Capture the cell that displays the provided text and extract its [x, y] central coordinate. 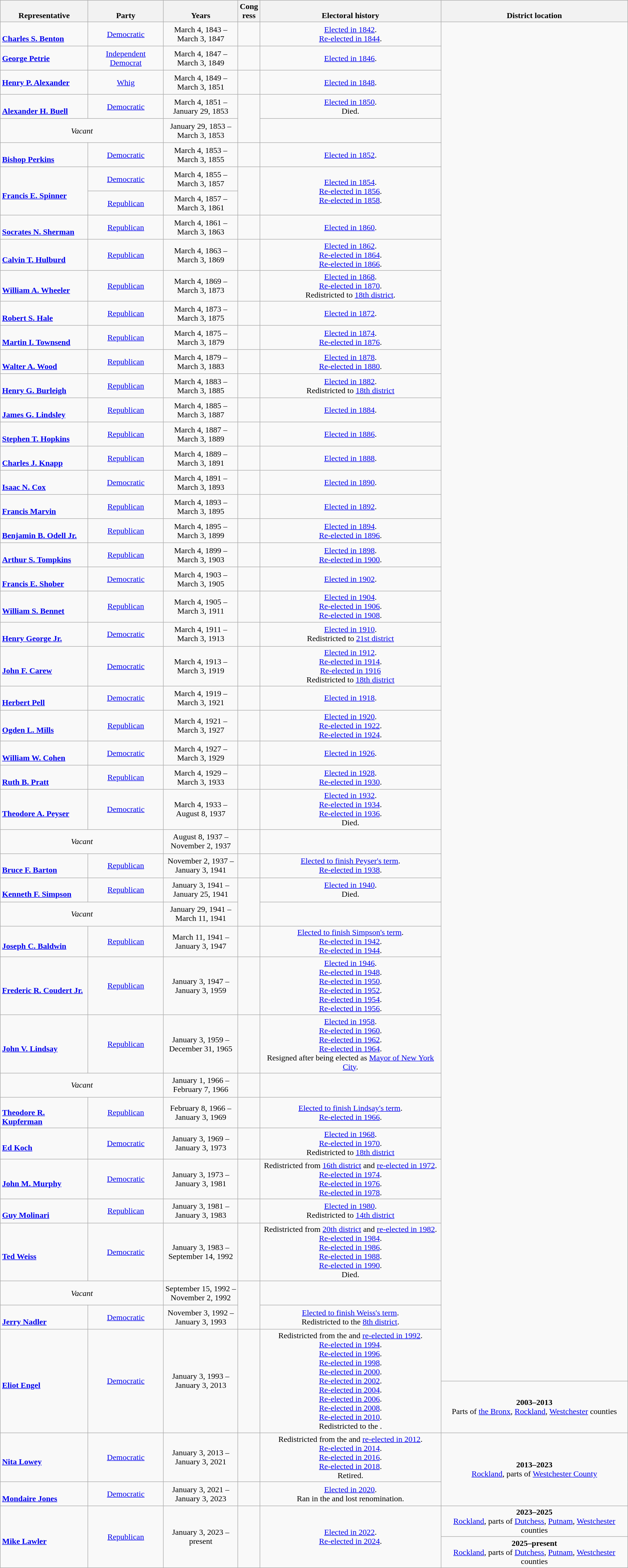
Isaac N. Cox [44, 482]
Elected to finish Weiss's term.Redistricted to the 8th district. [351, 1317]
Mike Lawler [44, 1537]
Bruce F. Barton [44, 866]
Francis E. Shober [44, 579]
Henry P. Alexander [44, 83]
Congress [249, 11]
January 29, 1941 –March 11, 1941 [201, 914]
March 4, 1929 –March 3, 1933 [201, 777]
Frederic R. Coudert Jr. [44, 986]
September 15, 1992 –November 2, 1992 [201, 1293]
Elected in 1848. [351, 83]
Benjamin B. Odell Jr. [44, 531]
John M. Murphy [44, 1179]
2003–2013Parts of the Bronx, Rockland, Westchester counties [534, 1407]
Henry George Jr. [44, 634]
Walter A. Wood [44, 362]
January 3, 2021 –January 3, 2023 [201, 1494]
Mondaire Jones [44, 1494]
Elected in 1898.Re-elected in 1900. [351, 555]
Elected in 1946.Re-elected in 1948.Re-elected in 1950.Re-elected in 1952.Re-elected in 1954.Re-elected in 1956. [351, 986]
March 4, 1895 –March 3, 1899 [201, 531]
January 3, 1973 –January 3, 1981 [201, 1179]
Calvin T. Hulburd [44, 255]
January 3, 1983 –September 14, 1992 [201, 1252]
Nita Lowey [44, 1457]
March 4, 1861 –March 3, 1863 [201, 227]
March 4, 1843 –March 3, 1847 [201, 34]
Elected in 1980.Redistricted to 14th district [351, 1211]
March 4, 1891 –March 3, 1893 [201, 482]
March 4, 1911 –March 3, 1913 [201, 634]
November 3, 1992 –January 3, 1993 [201, 1317]
William S. Bennet [44, 607]
Elected in 1886. [351, 434]
August 8, 1937 –November 2, 1937 [201, 841]
2013–2023Rockland, parts of Westchester County [534, 1469]
Elected in 1902. [351, 579]
Elected in 1932.Re-elected in 1934.Re-elected in 1936.Died. [351, 809]
March 4, 1887 –March 3, 1889 [201, 434]
John F. Carew [44, 666]
Elected in 1890. [351, 482]
Elected in 1852. [351, 155]
March 4, 1927 –March 3, 1929 [201, 753]
January 3, 1959 –December 31, 1965 [201, 1044]
March 4, 1899 –March 3, 1903 [201, 555]
2025–presentRockland, parts of Dutchess, Putnam, Westchester counties [534, 1552]
Theodore A. Peyser [44, 809]
November 2, 1937 –January 3, 1941 [201, 866]
Elected in 1904.Re-elected in 1906.Re-elected in 1908. [351, 607]
Arthur S. Tompkins [44, 555]
March 4, 1873 –March 3, 1875 [201, 313]
January 29, 1853 –March 3, 1853 [201, 131]
Elected in 1878.Re-elected in 1880. [351, 362]
Socrates N. Sherman [44, 227]
March 4, 1879 –March 3, 1883 [201, 362]
January 3, 2013 –January 3, 2021 [201, 1457]
Elected in 1872. [351, 313]
Ted Weiss [44, 1252]
Elected in 1868.Re-elected in 1870.Redistricted to 18th district. [351, 286]
Guy Molinari [44, 1211]
March 4, 1913 –March 3, 1919 [201, 666]
Elected in 1940.Died. [351, 890]
William W. Cohen [44, 753]
March 4, 1885 –March 3, 1887 [201, 410]
March 4, 1933 –August 8, 1937 [201, 809]
January 3, 1947 –January 3, 1959 [201, 986]
Redistricted from the and re-elected in 2012.Re-elected in 2014.Re-elected in 2016.Re-elected in 2018.Retired. [351, 1457]
Ed Koch [44, 1143]
March 4, 1869 –March 3, 1873 [201, 286]
March 4, 1863 –March 3, 1869 [201, 255]
March 4, 1889 –March 3, 1891 [201, 458]
Elected in 1928.Re-elected in 1930. [351, 777]
Elected in 1892. [351, 507]
James G. Lindsley [44, 410]
January 3, 1969 –January 3, 1973 [201, 1143]
March 4, 1851 –January 29, 1853 [201, 107]
March 4, 1903 –March 3, 1905 [201, 579]
Elected in 1926. [351, 753]
January 1, 1966 –February 7, 1966 [201, 1085]
March 4, 1849 –March 3, 1851 [201, 83]
Elected in 1854.Re-elected in 1856.Re-elected in 1858. [351, 191]
Elected in 1850.Died. [351, 107]
Elected in 2020.Ran in the and lost renomination. [351, 1494]
Elected in 1918. [351, 698]
Stephen T. Hopkins [44, 434]
March 4, 1875 –March 3, 1879 [201, 337]
Francis Marvin [44, 507]
Elected in 1910.Redistricted to 21st district [351, 634]
Representative [44, 11]
Elected in 1874.Re-elected in 1876. [351, 337]
Redistricted from 16th district and re-elected in 1972.Re-elected in 1974.Re-elected in 1976.Re-elected in 1978. [351, 1179]
Ogden L. Mills [44, 726]
March 4, 1847 –March 3, 1849 [201, 58]
Electoral history [351, 11]
Elected to finish Simpson's term.Re-elected in 1942.Re-elected in 1944. [351, 941]
Elected to finish Lindsay's term.Re-elected in 1966. [351, 1112]
January 3, 1981 –January 3, 1983 [201, 1211]
Martin I. Townsend [44, 337]
Jerry Nadler [44, 1317]
Years [201, 11]
Elected in 1894.Re-elected in 1896. [351, 531]
March 4, 1893 –March 3, 1895 [201, 507]
Elected in 1862.Re-elected in 1864.Re-elected in 1866. [351, 255]
March 4, 1853 –March 3, 1855 [201, 155]
Independent Democrat [125, 58]
John V. Lindsay [44, 1044]
Theodore R. Kupferman [44, 1112]
March 4, 1855 –March 3, 1857 [201, 179]
Elected to finish Peyser's term.Re-elected in 1938. [351, 866]
Elected in 2022.Re-elected in 2024. [351, 1537]
Elected in 1860. [351, 227]
Elected in 1920.Re-elected in 1922.Re-elected in 1924. [351, 726]
2023–2025Rockland, parts of Dutchess, Putnam, Westchester counties [534, 1521]
Elected in 1846. [351, 58]
March 11, 1941 –January 3, 1947 [201, 941]
January 3, 1941 –January 25, 1941 [201, 890]
Elected in 1912.Re-elected in 1914.Re-elected in 1916Redistricted to 18th district [351, 666]
Robert S. Hale [44, 313]
Elected in 1968.Re-elected in 1970.Redistricted to 18th district [351, 1143]
Elected in 1842.Re-elected in 1844. [351, 34]
January 3, 1993 –January 3, 2013 [201, 1381]
March 4, 1857 –March 3, 1861 [201, 203]
Party [125, 11]
Herbert Pell [44, 698]
March 4, 1883 –March 3, 1885 [201, 386]
Elected in 1884. [351, 410]
March 4, 1919 –March 3, 1921 [201, 698]
George Petrie [44, 58]
Eliot Engel [44, 1381]
District location [534, 11]
Henry G. Burleigh [44, 386]
Francis E. Spinner [44, 191]
William A. Wheeler [44, 286]
Elected in 1958.Re-elected in 1960.Re-elected in 1962.Re-elected in 1964.Resigned after being elected as Mayor of New York City. [351, 1044]
Kenneth F. Simpson [44, 890]
January 3, 2023 –present [201, 1537]
Elected in 1888. [351, 458]
Redistricted from 20th district and re-elected in 1982.Re-elected in 1984.Re-elected in 1986.Re-elected in 1988.Re-elected in 1990.Died. [351, 1252]
Bishop Perkins [44, 155]
Elected in 1882.Redistricted to 18th district [351, 386]
February 8, 1966 –January 3, 1969 [201, 1112]
Charles S. Benton [44, 34]
Alexander H. Buell [44, 107]
March 4, 1905 –March 3, 1911 [201, 607]
Charles J. Knapp [44, 458]
Joseph C. Baldwin [44, 941]
Ruth B. Pratt [44, 777]
March 4, 1921 –March 3, 1927 [201, 726]
Whig [125, 83]
